Extract the (x, y) coordinate from the center of the cell holding the provided text.  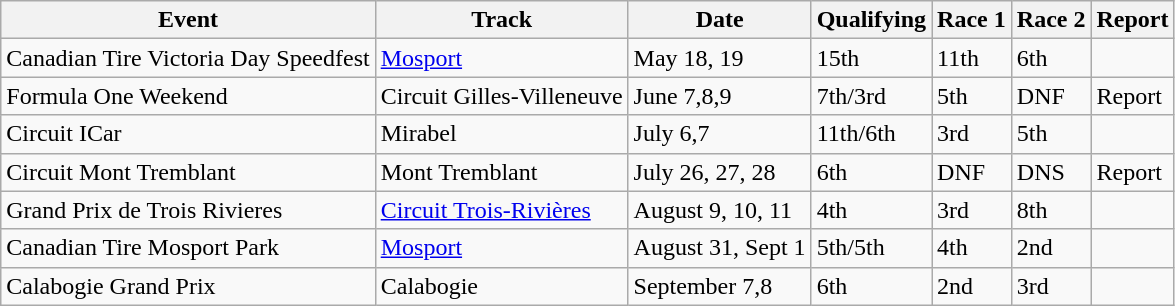
Grand Prix de Trois Rivieres (188, 210)
September 7,8 (720, 286)
Event (188, 20)
May 18, 19 (720, 58)
July 26, 27, 28 (720, 172)
Mont Tremblant (502, 172)
DNS (1051, 172)
Qualifying (871, 20)
Calabogie (502, 286)
Calabogie Grand Prix (188, 286)
Mirabel (502, 134)
Canadian Tire Mosport Park (188, 248)
August 9, 10, 11 (720, 210)
Formula One Weekend (188, 96)
Circuit Mont Tremblant (188, 172)
11th/6th (871, 134)
July 6,7 (720, 134)
5th/5th (871, 248)
June 7,8,9 (720, 96)
Race 1 (972, 20)
7th/3rd (871, 96)
Circuit Trois-Rivières (502, 210)
Circuit Gilles-Villeneuve (502, 96)
Circuit ICar (188, 134)
Track (502, 20)
15th (871, 58)
Date (720, 20)
8th (1051, 210)
11th (972, 58)
Race 2 (1051, 20)
August 31, Sept 1 (720, 248)
Canadian Tire Victoria Day Speedfest (188, 58)
